Return [X, Y] of the center of cell containing provided text 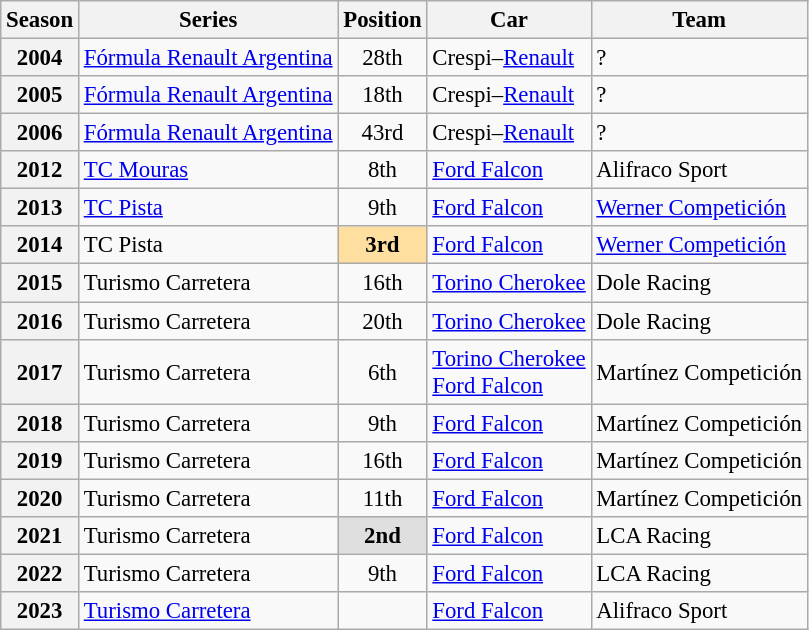
2012 [40, 170]
2017 [40, 372]
18th [382, 95]
2015 [40, 283]
Position [382, 20]
2018 [40, 423]
2022 [40, 573]
Series [208, 20]
TC Mouras [208, 170]
2019 [40, 460]
2020 [40, 498]
2004 [40, 58]
Season [40, 20]
43rd [382, 133]
2013 [40, 208]
28th [382, 58]
2005 [40, 95]
20th [382, 321]
Car [509, 20]
2021 [40, 536]
2023 [40, 611]
11th [382, 498]
8th [382, 170]
6th [382, 372]
2016 [40, 321]
2006 [40, 133]
Team [699, 20]
2nd [382, 536]
Torino CherokeeFord Falcon [509, 372]
3rd [382, 245]
2014 [40, 245]
